From the cell containing the given text, extract its center point as [x, y] coordinate. 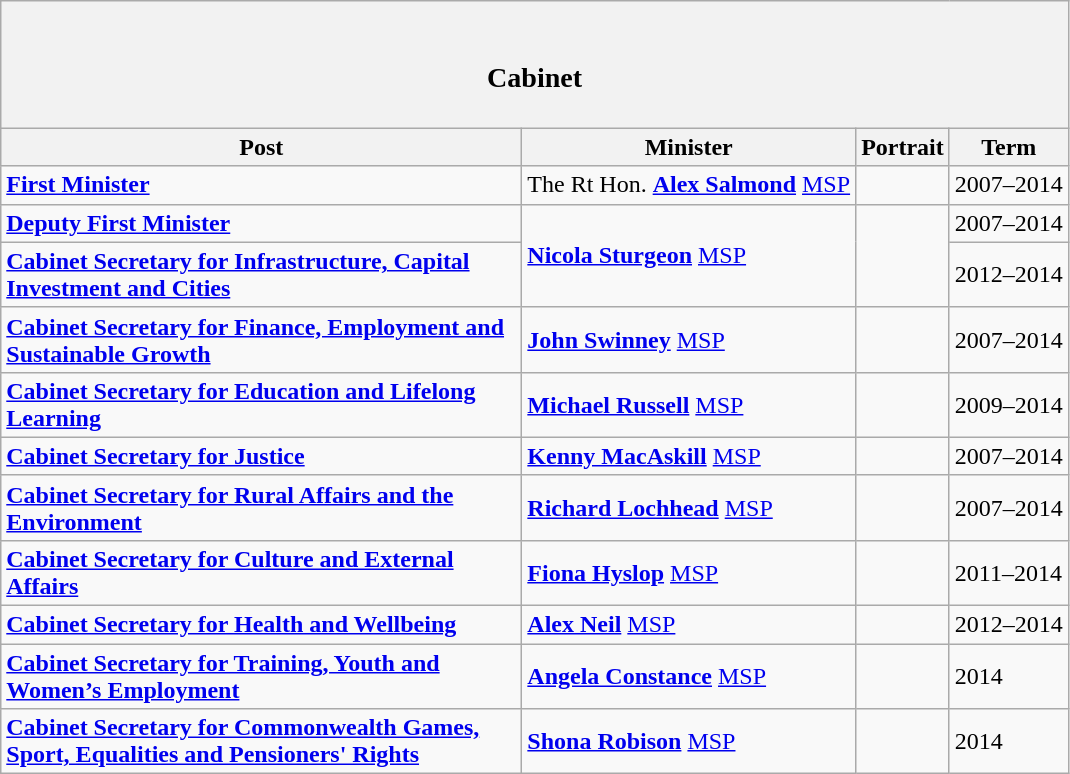
Cabinet Secretary for Training, Youth and Women’s Employment [262, 676]
Alex Neil MSP [689, 625]
Cabinet [535, 64]
Minister [689, 147]
Cabinet Secretary for Justice [262, 456]
Cabinet Secretary for Commonwealth Games, Sport, Equalities and Pensioners' Rights [262, 742]
Michael Russell MSP [689, 404]
Post [262, 147]
Kenny MacAskill MSP [689, 456]
First Minister [262, 185]
Cabinet Secretary for Health and Wellbeing [262, 625]
Cabinet Secretary for Education and Lifelong Learning [262, 404]
2011–2014 [1008, 572]
Cabinet Secretary for Finance, Employment and Sustainable Growth [262, 340]
John Swinney MSP [689, 340]
Deputy First Minister [262, 223]
Angela Constance MSP [689, 676]
Fiona Hyslop MSP [689, 572]
Shona Robison MSP [689, 742]
Portrait [903, 147]
Cabinet Secretary for Culture and External Affairs [262, 572]
Cabinet Secretary for Infrastructure, Capital Investment and Cities [262, 274]
Nicola Sturgeon MSP [689, 256]
Cabinet Secretary for Rural Affairs and the Environment [262, 508]
Term [1008, 147]
The Rt Hon. Alex Salmond MSP [689, 185]
2009–2014 [1008, 404]
Richard Lochhead MSP [689, 508]
